Return (x, y) of the center of cell containing provided text 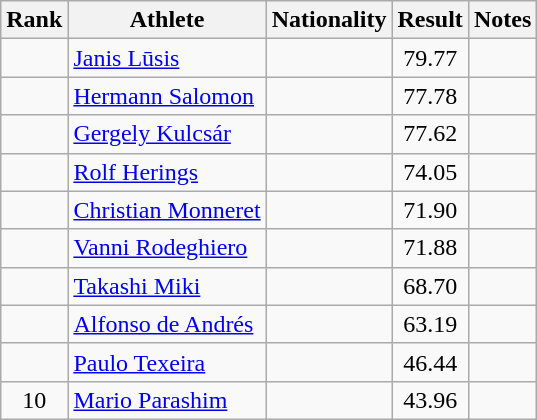
Vanni Rodeghiero (167, 248)
Athlete (167, 20)
77.62 (430, 134)
68.70 (430, 286)
77.78 (430, 96)
Paulo Texeira (167, 362)
Mario Parashim (167, 400)
Janis Lūsis (167, 58)
Gergely Kulcsár (167, 134)
10 (34, 400)
Christian Monneret (167, 210)
Nationality (329, 20)
Alfonso de Andrés (167, 324)
71.88 (430, 248)
63.19 (430, 324)
74.05 (430, 172)
Rank (34, 20)
71.90 (430, 210)
Notes (502, 20)
Result (430, 20)
Takashi Miki (167, 286)
46.44 (430, 362)
79.77 (430, 58)
Hermann Salomon (167, 96)
Rolf Herings (167, 172)
43.96 (430, 400)
